Provide the [X, Y] coordinate of the cell's center where the given text is located.  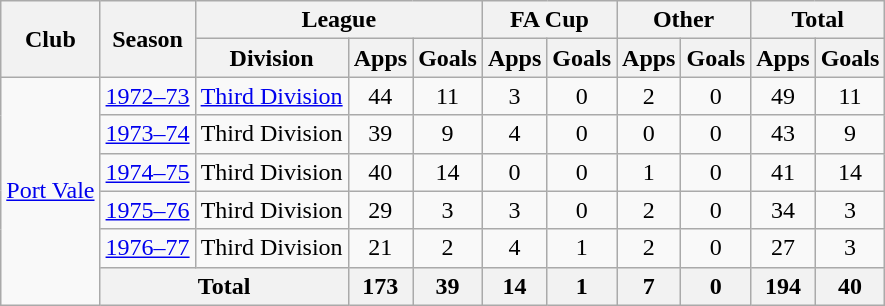
27 [783, 248]
43 [783, 134]
Division [272, 58]
League [338, 20]
1976–77 [148, 248]
21 [380, 248]
Season [148, 39]
Club [50, 39]
1975–76 [148, 210]
29 [380, 210]
Other [684, 20]
Port Vale [50, 191]
1972–73 [148, 96]
FA Cup [549, 20]
49 [783, 96]
41 [783, 172]
7 [649, 286]
1973–74 [148, 134]
173 [380, 286]
44 [380, 96]
1974–75 [148, 172]
194 [783, 286]
34 [783, 210]
